Search for the cell housing the specified text and yield its (X, Y) center coordinate. 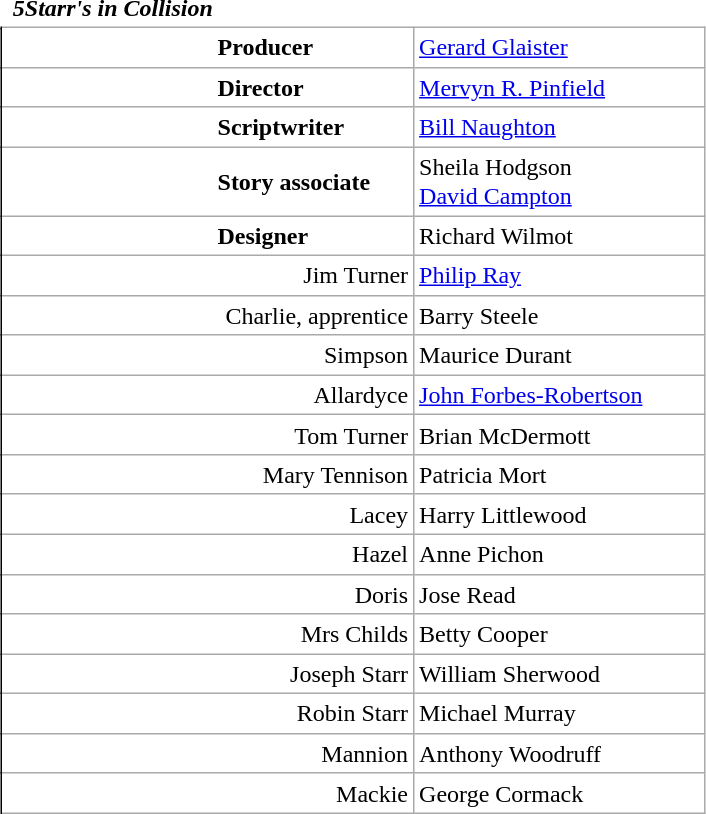
Gerard Glaister (560, 47)
Mackie (208, 793)
Philip Ray (560, 275)
Mannion (208, 753)
Tom Turner (208, 435)
Mrs Childs (208, 634)
Scriptwriter (208, 127)
Barry Steele (560, 315)
Bill Naughton (560, 127)
Betty Cooper (560, 634)
Director (208, 87)
William Sherwood (560, 674)
Simpson (208, 355)
Hazel (208, 554)
Joseph Starr (208, 674)
Maurice Durant (560, 355)
Mervyn R. Pinfield (560, 87)
Story associate (208, 182)
George Cormack (560, 793)
Anne Pichon (560, 554)
Sheila HodgsonDavid Campton (560, 182)
Jim Turner (208, 275)
Allardyce (208, 395)
Brian McDermott (560, 435)
Jose Read (560, 594)
John Forbes-Robertson (560, 395)
Doris (208, 594)
Mary Tennison (208, 475)
Anthony Woodruff (560, 753)
Richard Wilmot (560, 236)
Michael Murray (560, 714)
Robin Starr (208, 714)
Harry Littlewood (560, 514)
Patricia Mort (560, 475)
Producer (208, 47)
Designer (208, 236)
Lacey (208, 514)
Charlie, apprentice (208, 315)
